Pinpoint the cell where the given text exists, returning its [x, y] midpoint coordinate. 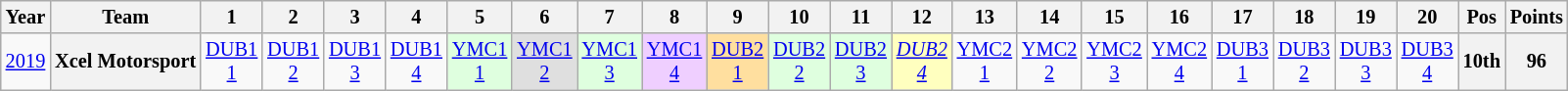
Xcel Motorsport [125, 62]
14 [1049, 17]
DUB24 [922, 62]
DUB14 [417, 62]
17 [1243, 17]
DUB12 [294, 62]
11 [861, 17]
YMC11 [480, 62]
2 [294, 17]
5 [480, 17]
13 [985, 17]
20 [1427, 17]
1 [231, 17]
15 [1114, 17]
4 [417, 17]
Year [25, 17]
DUB22 [799, 62]
96 [1537, 62]
10 [799, 17]
YMC24 [1179, 62]
YMC21 [985, 62]
Team [125, 17]
6 [544, 17]
DUB23 [861, 62]
DUB34 [1427, 62]
18 [1304, 17]
DUB13 [354, 62]
YMC12 [544, 62]
YMC13 [610, 62]
9 [738, 17]
2019 [25, 62]
DUB31 [1243, 62]
3 [354, 17]
10th [1482, 62]
7 [610, 17]
DUB33 [1366, 62]
DUB11 [231, 62]
8 [674, 17]
DUB21 [738, 62]
19 [1366, 17]
DUB32 [1304, 62]
16 [1179, 17]
YMC22 [1049, 62]
12 [922, 17]
YMC14 [674, 62]
Points [1537, 17]
YMC23 [1114, 62]
Pos [1482, 17]
